Scan for the cell matching the given text and deliver its [x, y] coordinate at center. 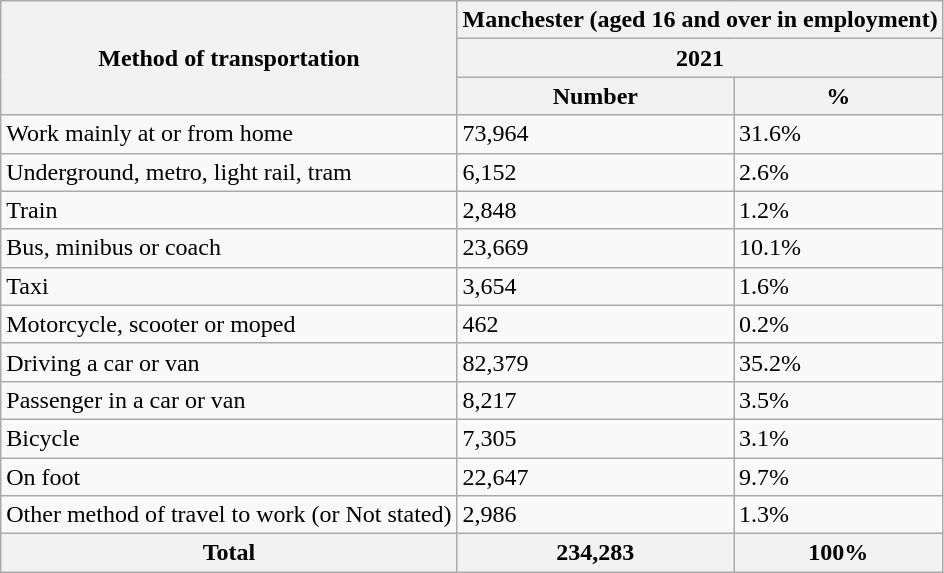
Motorcycle, scooter or moped [229, 324]
462 [596, 324]
2,986 [596, 515]
1.2% [839, 210]
6,152 [596, 172]
9.7% [839, 477]
Taxi [229, 286]
% [839, 96]
Bicycle [229, 438]
Manchester (aged 16 and over in employment) [700, 20]
Number [596, 96]
On foot [229, 477]
10.1% [839, 248]
82,379 [596, 362]
31.6% [839, 134]
1.6% [839, 286]
1.3% [839, 515]
2.6% [839, 172]
8,217 [596, 400]
22,647 [596, 477]
Underground, metro, light rail, tram [229, 172]
73,964 [596, 134]
7,305 [596, 438]
23,669 [596, 248]
2,848 [596, 210]
3.5% [839, 400]
100% [839, 553]
0.2% [839, 324]
Total [229, 553]
Bus, minibus or coach [229, 248]
Passenger in a car or van [229, 400]
3,654 [596, 286]
3.1% [839, 438]
234,283 [596, 553]
35.2% [839, 362]
Train [229, 210]
2021 [700, 58]
Other method of travel to work (or Not stated) [229, 515]
Method of transportation [229, 58]
Driving a car or van [229, 362]
Work mainly at or from home [229, 134]
